Extract the (X, Y) coordinate from the center of the cell holding the provided text.  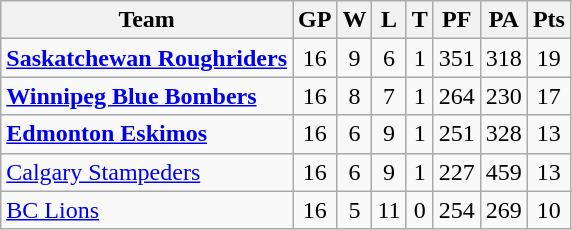
GP (315, 20)
19 (548, 58)
Winnipeg Blue Bombers (147, 96)
459 (504, 172)
227 (456, 172)
Team (147, 20)
PF (456, 20)
L (389, 20)
351 (456, 58)
254 (456, 210)
318 (504, 58)
10 (548, 210)
T (420, 20)
7 (389, 96)
11 (389, 210)
W (354, 20)
Pts (548, 20)
17 (548, 96)
BC Lions (147, 210)
264 (456, 96)
328 (504, 134)
251 (456, 134)
PA (504, 20)
Calgary Stampeders (147, 172)
0 (420, 210)
8 (354, 96)
230 (504, 96)
269 (504, 210)
Edmonton Eskimos (147, 134)
Saskatchewan Roughriders (147, 58)
5 (354, 210)
